Pinpoint the cell where the given text exists, returning its (X, Y) midpoint coordinate. 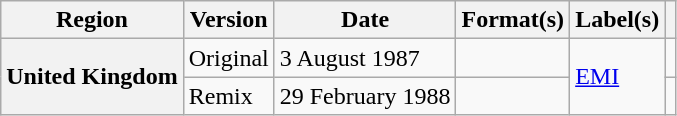
Label(s) (618, 20)
Date (365, 20)
United Kingdom (92, 77)
Region (92, 20)
Format(s) (513, 20)
3 August 1987 (365, 58)
29 February 1988 (365, 96)
EMI (618, 77)
Remix (228, 96)
Original (228, 58)
Version (228, 20)
